Output the (x, y) coordinate of the center of the cell containing the given text.  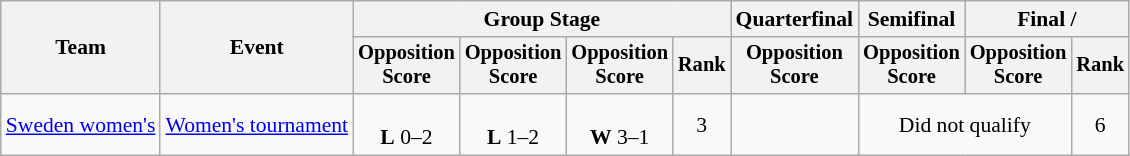
Quarterfinal (795, 19)
W 3–1 (620, 124)
Sweden women's (81, 124)
3 (702, 124)
Event (256, 48)
L 1–2 (514, 124)
Final / (1047, 19)
Semifinal (912, 19)
Did not qualify (964, 124)
Team (81, 48)
L 0–2 (406, 124)
Women's tournament (256, 124)
6 (1100, 124)
Group Stage (542, 19)
